Return the (X, Y) coordinate for the center point of the cell that contains the specified text.  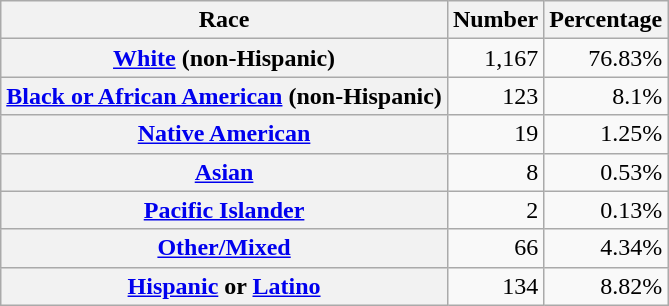
Race (224, 20)
White (non-Hispanic) (224, 58)
8.82% (606, 286)
134 (495, 286)
Black or African American (non-Hispanic) (224, 96)
66 (495, 248)
8.1% (606, 96)
0.53% (606, 172)
1.25% (606, 134)
Pacific Islander (224, 210)
19 (495, 134)
4.34% (606, 248)
Asian (224, 172)
Percentage (606, 20)
1,167 (495, 58)
2 (495, 210)
Number (495, 20)
Hispanic or Latino (224, 286)
Other/Mixed (224, 248)
123 (495, 96)
8 (495, 172)
76.83% (606, 58)
Native American (224, 134)
0.13% (606, 210)
